Determine the [x, y] coordinate at the center of the cell enclosing the given text.  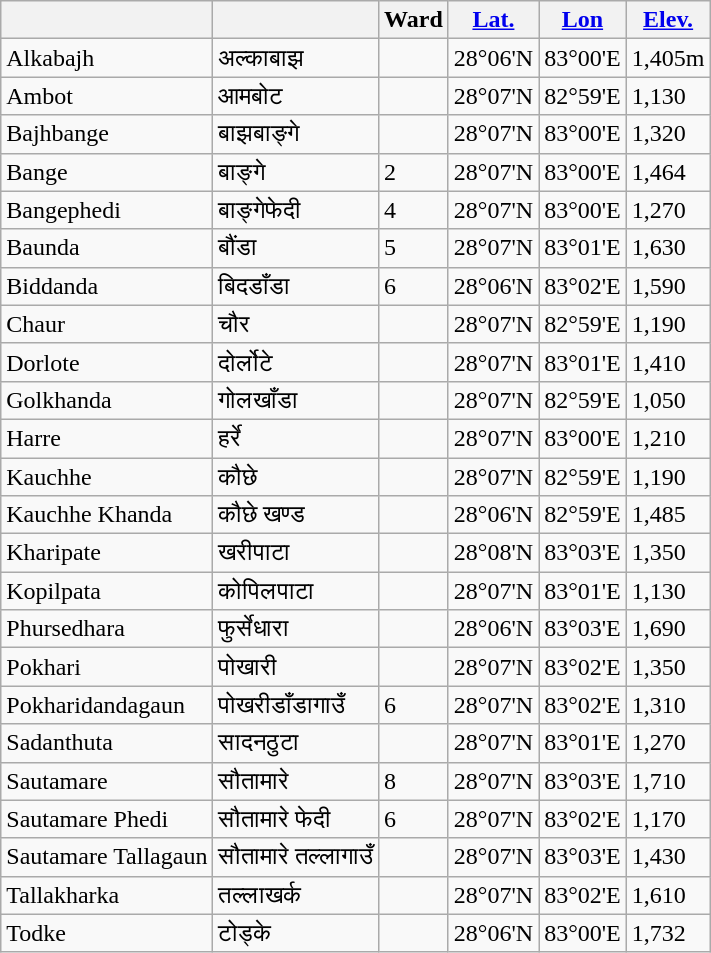
बाझबाङ्गे [296, 134]
Kharipate [107, 553]
1,630 [668, 248]
खरीपाटा [296, 553]
हर्रे [296, 438]
Elev. [668, 20]
Phursedhara [107, 629]
Sautamare [107, 781]
2 [414, 172]
Sautamare Tallagaun [107, 857]
सौतामारे [296, 781]
1,410 [668, 362]
बौंडा [296, 248]
गोलखाँडा [296, 400]
Sadanthuta [107, 743]
टोड्के [296, 933]
Ambot [107, 96]
1,310 [668, 705]
1,590 [668, 286]
कौछे खण्ड [296, 515]
1,430 [668, 857]
Pokhari [107, 667]
28°08'N [493, 553]
कोपिलपाटा [296, 591]
बिदडाँडा [296, 286]
आमबोट [296, 96]
1,210 [668, 438]
Ward [414, 20]
कौछे [296, 477]
Kauchhe [107, 477]
Pokharidandagaun [107, 705]
सौतामारे तल्लागाउँ [296, 857]
1,710 [668, 781]
1,732 [668, 933]
1,170 [668, 819]
Bajhbange [107, 134]
4 [414, 210]
पोखारी [296, 667]
फुर्सेधारा [296, 629]
Sautamare Phedi [107, 819]
1,405m [668, 58]
दोर्लोटे [296, 362]
सौतामारे फेदी [296, 819]
1,610 [668, 895]
Harre [107, 438]
8 [414, 781]
1,320 [668, 134]
Kopilpata [107, 591]
Chaur [107, 324]
Bangephedi [107, 210]
Kauchhe Khanda [107, 515]
पोखरीडाँडागाउँ [296, 705]
5 [414, 248]
1,485 [668, 515]
Lat. [493, 20]
Tallakharka [107, 895]
Dorlote [107, 362]
1,050 [668, 400]
बाङ्गे [296, 172]
Bange [107, 172]
1,464 [668, 172]
1,690 [668, 629]
Baunda [107, 248]
चौर [296, 324]
Biddanda [107, 286]
Todke [107, 933]
तल्लाखर्क [296, 895]
सादनठुटा [296, 743]
Lon [583, 20]
Golkhanda [107, 400]
बाङ्गेफेदी [296, 210]
अल्काबाझ [296, 58]
Alkabajh [107, 58]
